Return the [X, Y] coordinate for the center point of the cell that contains the specified text.  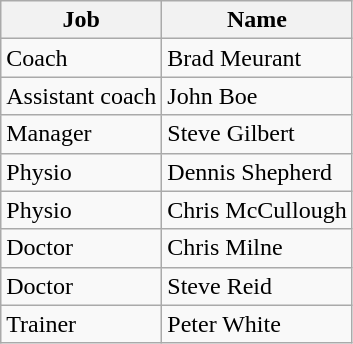
Steve Reid [257, 286]
John Boe [257, 96]
Coach [82, 58]
Assistant coach [82, 96]
Chris Milne [257, 248]
Chris McCullough [257, 210]
Name [257, 20]
Dennis Shepherd [257, 172]
Job [82, 20]
Peter White [257, 324]
Brad Meurant [257, 58]
Steve Gilbert [257, 134]
Trainer [82, 324]
Manager [82, 134]
